From the cell containing the given text, extract its center point as [x, y] coordinate. 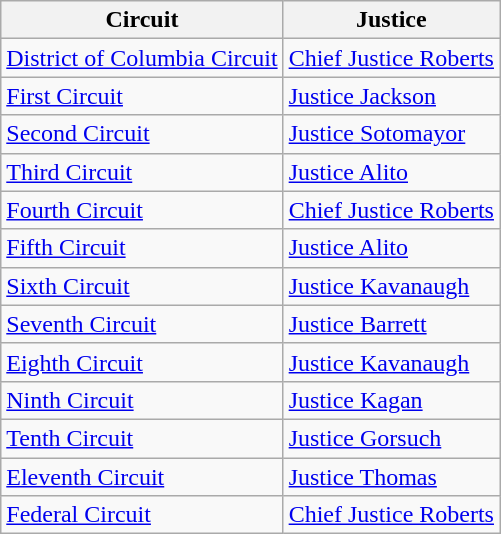
Eighth Circuit [142, 362]
Sixth Circuit [142, 286]
Eleventh Circuit [142, 477]
Justice Barrett [391, 324]
Justice [391, 20]
District of Columbia Circuit [142, 58]
Third Circuit [142, 172]
Second Circuit [142, 134]
Justice Thomas [391, 477]
Justice Gorsuch [391, 438]
Circuit [142, 20]
Seventh Circuit [142, 324]
Ninth Circuit [142, 400]
Justice Kagan [391, 400]
Justice Jackson [391, 96]
Federal Circuit [142, 515]
Tenth Circuit [142, 438]
Fourth Circuit [142, 210]
First Circuit [142, 96]
Justice Sotomayor [391, 134]
Fifth Circuit [142, 248]
